Detect which cell encompasses the target text, then output its (x, y) center coordinate. 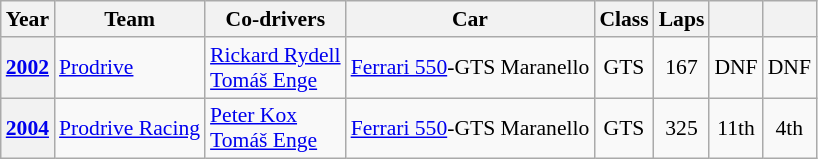
Prodrive Racing (130, 128)
325 (682, 128)
Prodrive (130, 68)
Class (624, 19)
Peter Kox Tomáš Enge (276, 128)
167 (682, 68)
Car (470, 19)
Co-drivers (276, 19)
11th (736, 128)
4th (790, 128)
Team (130, 19)
2004 (28, 128)
Year (28, 19)
2002 (28, 68)
Laps (682, 19)
Rickard Rydell Tomáš Enge (276, 68)
